Determine the [X, Y] coordinate at the center of the cell enclosing the given text.  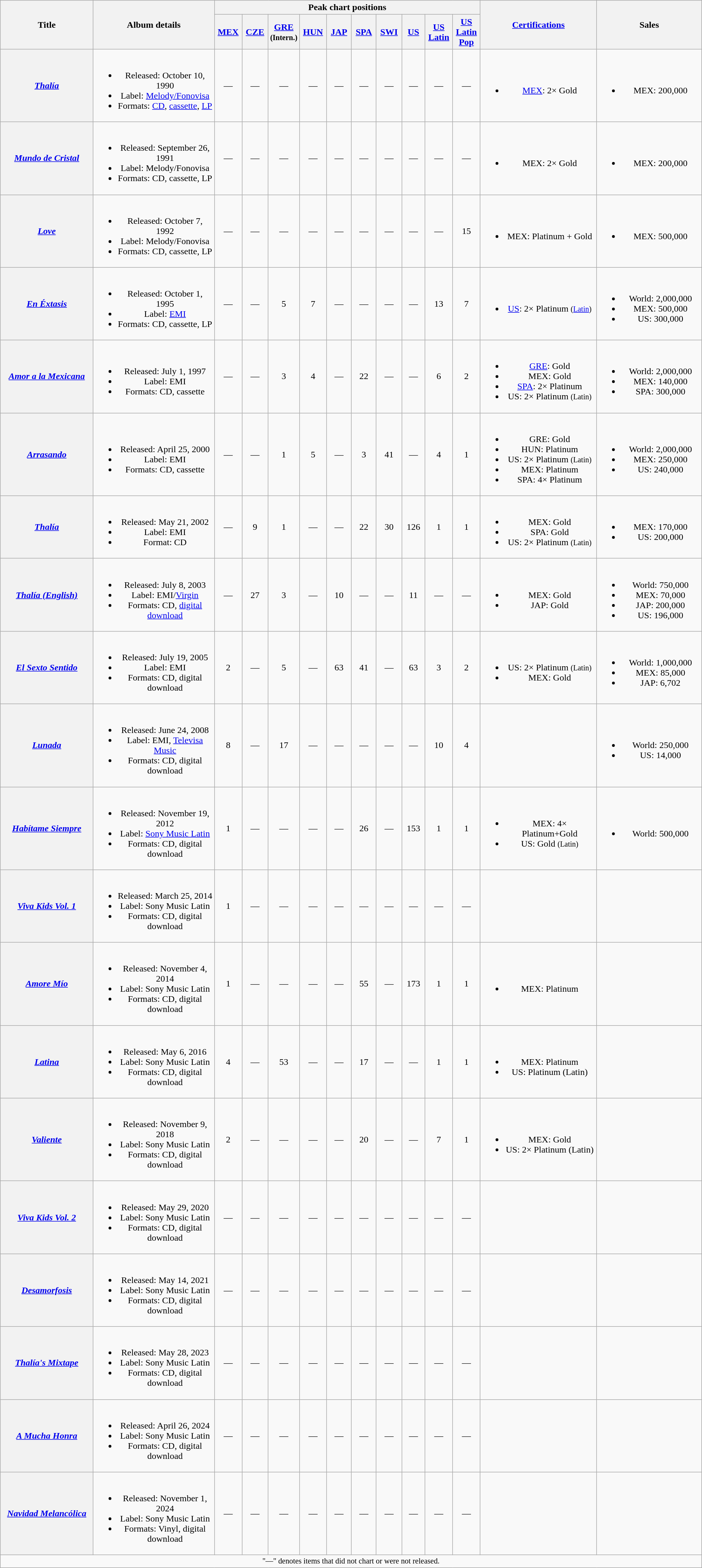
Released: June 24, 2008Label: EMI, Televisa MusicFormats: CD, digital download [154, 745]
Released: July 19, 2005Label: EMIFormats: CD, digital download [154, 667]
53 [284, 1062]
El Sexto Sentido [47, 667]
6 [439, 376]
USLatin Pop [466, 32]
MEX: 4× Platinum+GoldUS: Gold (Latin) [538, 828]
MEX: PlatinumUS: Platinum (Latin) [538, 1062]
US: 2× Platinum (Latin)MEX: Gold [538, 667]
Arrasando [47, 454]
Viva Kids Vol. 2 [47, 1217]
Lunada [47, 745]
MEX: 500,000 [649, 231]
GRE: GoldMEX: GoldSPA: 2× PlatinumUS: 2× Platinum (Latin) [538, 376]
Amore Mío [47, 984]
World: 250,000US: 14,000 [649, 745]
173 [414, 984]
Released: November 19, 2012Label: Sony Music LatinFormats: CD, digital download [154, 828]
Habítame Siempre [47, 828]
15 [466, 231]
Peak chart positions [347, 7]
World: 2,000,000MEX: 500,000US: 300,000 [649, 304]
MEX: GoldUS: 2× Platinum (Latin) [538, 1140]
MEX: Platinum [538, 984]
MEX: GoldSPA: GoldUS: 2× Platinum (Latin) [538, 527]
USLatin [439, 32]
A Mucha Honra [47, 1436]
Released: November 9, 2018Label: Sony Music LatinFormats: CD, digital download [154, 1140]
Love [47, 231]
55 [364, 984]
Album details [154, 25]
Released: May 28, 2023Label: Sony Music LatinFormats: CD, digital download [154, 1363]
9 [255, 527]
Latina [47, 1062]
US: 2× Platinum (Latin) [538, 304]
Released: March 25, 2014Label: Sony Music LatinFormats: CD, digital download [154, 906]
World: 1,000,000MEX: 85,000JAP: 6,702 [649, 667]
MEX: Platinum + Gold [538, 231]
Released: October 7, 1992Label: Melody/FonovisaFormats: CD, cassette, LP [154, 231]
Desamorfosis [47, 1290]
World: 750,000MEX: 70,000JAP: 200,000US: 196,000 [649, 595]
MEX [228, 32]
Certifications [538, 25]
World: 2,000,000MEX: 250,000US: 240,000 [649, 454]
Released: November 1, 2024Label: Sony Music LatinFormats: Vinyl, digital download [154, 1513]
Thalía (English) [47, 595]
Released: July 1, 1997Label: EMIFormats: CD, cassette [154, 376]
Amor a la Mexicana [47, 376]
Released: May 6, 2016Label: Sony Music LatinFormats: CD, digital download [154, 1062]
En Éxtasis [47, 304]
Sales [649, 25]
Title [47, 25]
Released: October 10, 1990Label: Melody/FonovisaFormats: CD, cassette, LP [154, 85]
8 [228, 745]
Navidad Melancólica [47, 1513]
153 [414, 828]
26 [364, 828]
Mundo de Cristal [47, 158]
World: 500,000 [649, 828]
CZE [255, 32]
Released: April 25, 2000Label: EMIFormats: CD, cassette [154, 454]
"—" denotes items that did not chart or were not released. [351, 1561]
Released: September 26, 1991Label: Melody/FonovisaFormats: CD, cassette, LP [154, 158]
27 [255, 595]
Released: April 26, 2024Label: Sony Music LatinFormats: CD, digital download [154, 1436]
126 [414, 527]
Viva Kids Vol. 1 [47, 906]
Released: May 14, 2021Label: Sony Music LatinFormats: CD, digital download [154, 1290]
HUN [313, 32]
11 [414, 595]
SWI [389, 32]
Valiente [47, 1140]
GRE (Intern.) [284, 32]
MEX: 170,000US: 200,000 [649, 527]
20 [364, 1140]
Released: October 1, 1995Label: EMIFormats: CD, cassette, LP [154, 304]
World: 2,000,000MEX: 140,000SPA: 300,000 [649, 376]
JAP [339, 32]
Thalía's Mixtape [47, 1363]
30 [389, 527]
US [414, 32]
GRE: GoldHUN: PlatinumUS: 2× Platinum (Latin)MEX: PlatinumSPA: 4× Platinum [538, 454]
MEX: GoldJAP: Gold [538, 595]
Released: May 21, 2002Label: EMIFormat: CD [154, 527]
Released: May 29, 2020Label: Sony Music LatinFormats: CD, digital download [154, 1217]
13 [439, 304]
Released: July 8, 2003Label: EMI/VirginFormats: CD, digital download [154, 595]
SPA [364, 32]
Released: November 4, 2014Label: Sony Music LatinFormats: CD, digital download [154, 984]
